Locate the cell with the specified text and output its [X, Y] center coordinate. 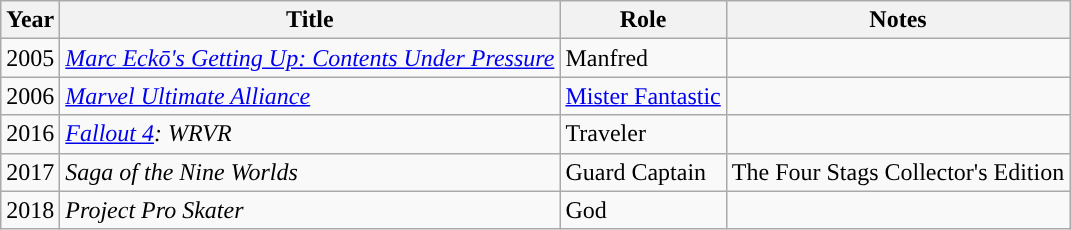
2006 [30, 96]
Marc Eckō's Getting Up: Contents Under Pressure [310, 58]
2016 [30, 134]
Notes [898, 20]
Marvel Ultimate Alliance [310, 96]
2005 [30, 58]
Saga of the Nine Worlds [310, 172]
Title [310, 20]
Role [643, 20]
Project Pro Skater [310, 210]
God [643, 210]
Mister Fantastic [643, 96]
2017 [30, 172]
Fallout 4: WRVR [310, 134]
Year [30, 20]
Traveler [643, 134]
The Four Stags Collector's Edition [898, 172]
2018 [30, 210]
Guard Captain [643, 172]
Manfred [643, 58]
